Provide the [x, y] coordinate of the cell's center where the given text is located.  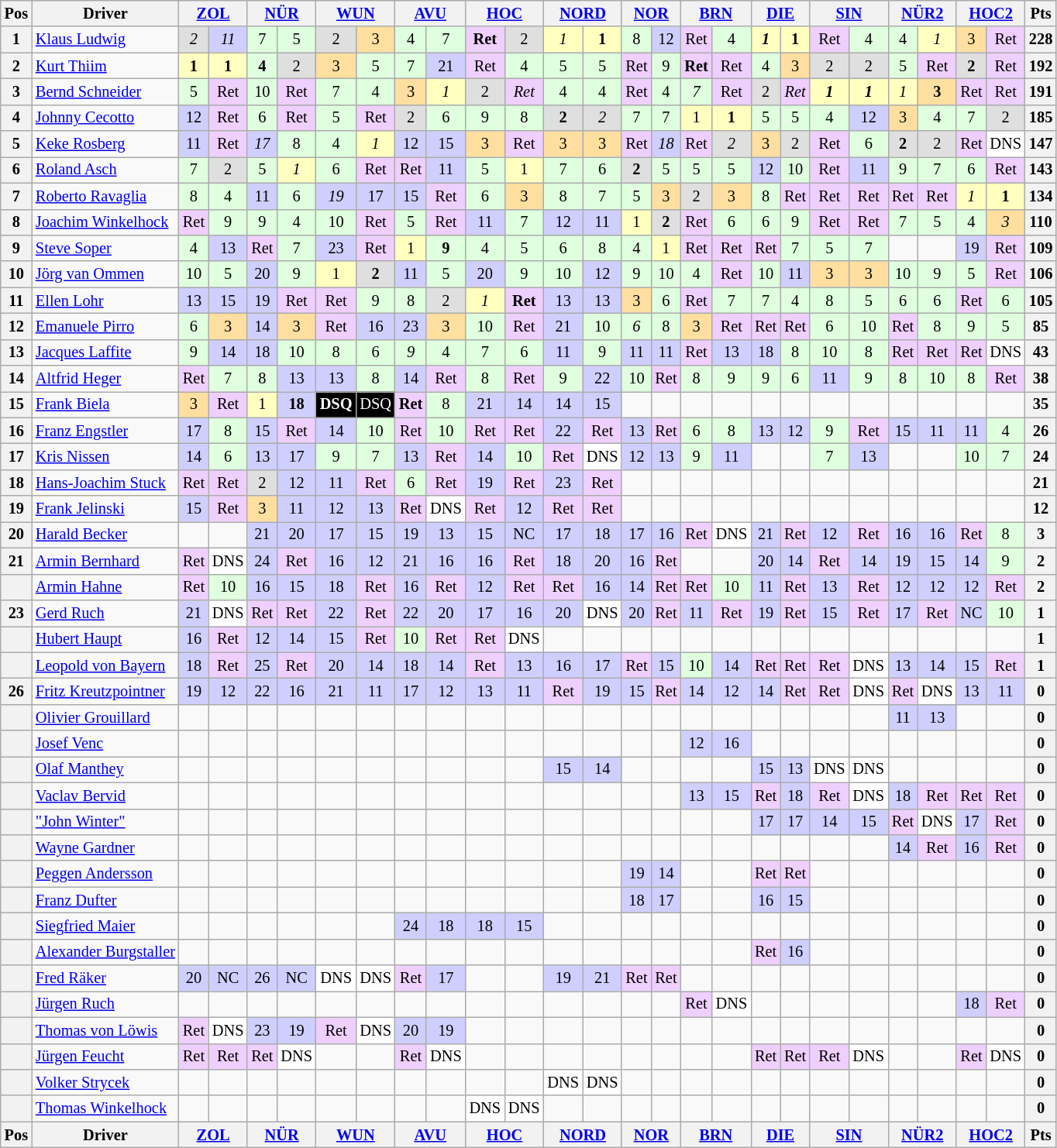
85 [1041, 326]
Armin Bernhard [105, 561]
Gerd Ruch [105, 613]
Jacques Laffite [105, 352]
Frank Biela [105, 404]
Roland Asch [105, 170]
Siegfried Maier [105, 926]
Fritz Kreutzpointner [105, 691]
Franz Engstler [105, 431]
Leopold von Bayern [105, 665]
Jürgen Feucht [105, 1057]
105 [1041, 301]
Alexander Burgstaller [105, 952]
38 [1041, 379]
228 [1041, 40]
Franz Dufter [105, 900]
Emanuele Pirro [105, 326]
Kurt Thiim [105, 66]
Jörg van Ommen [105, 274]
Josef Venc [105, 744]
Keke Rosberg [105, 144]
25 [262, 665]
Hans-Joachim Stuck [105, 483]
Johnny Cecotto [105, 118]
Harald Becker [105, 534]
Klaus Ludwig [105, 40]
Joachim Winkelhock [105, 222]
Steve Soper [105, 248]
Thomas Winkelhock [105, 1108]
147 [1041, 144]
Kris Nissen [105, 456]
Hubert Haupt [105, 639]
192 [1041, 66]
Ellen Lohr [105, 301]
Jürgen Ruch [105, 1004]
Fred Räker [105, 978]
"John Winter" [105, 822]
Olaf Manthey [105, 769]
35 [1041, 404]
Wayne Gardner [105, 847]
143 [1041, 170]
109 [1041, 248]
43 [1041, 352]
Armin Hahne [105, 587]
Roberto Ravaglia [105, 196]
Bernd Schneider [105, 91]
Peggen Andersson [105, 874]
134 [1041, 196]
Vaclav Bervid [105, 796]
106 [1041, 274]
185 [1041, 118]
Altfrid Heger [105, 379]
Thomas von Löwis [105, 1030]
Volker Strycek [105, 1082]
Frank Jelinski [105, 509]
191 [1041, 91]
110 [1041, 222]
Olivier Grouillard [105, 717]
